Locate the cell with the specified text and output its (X, Y) center coordinate. 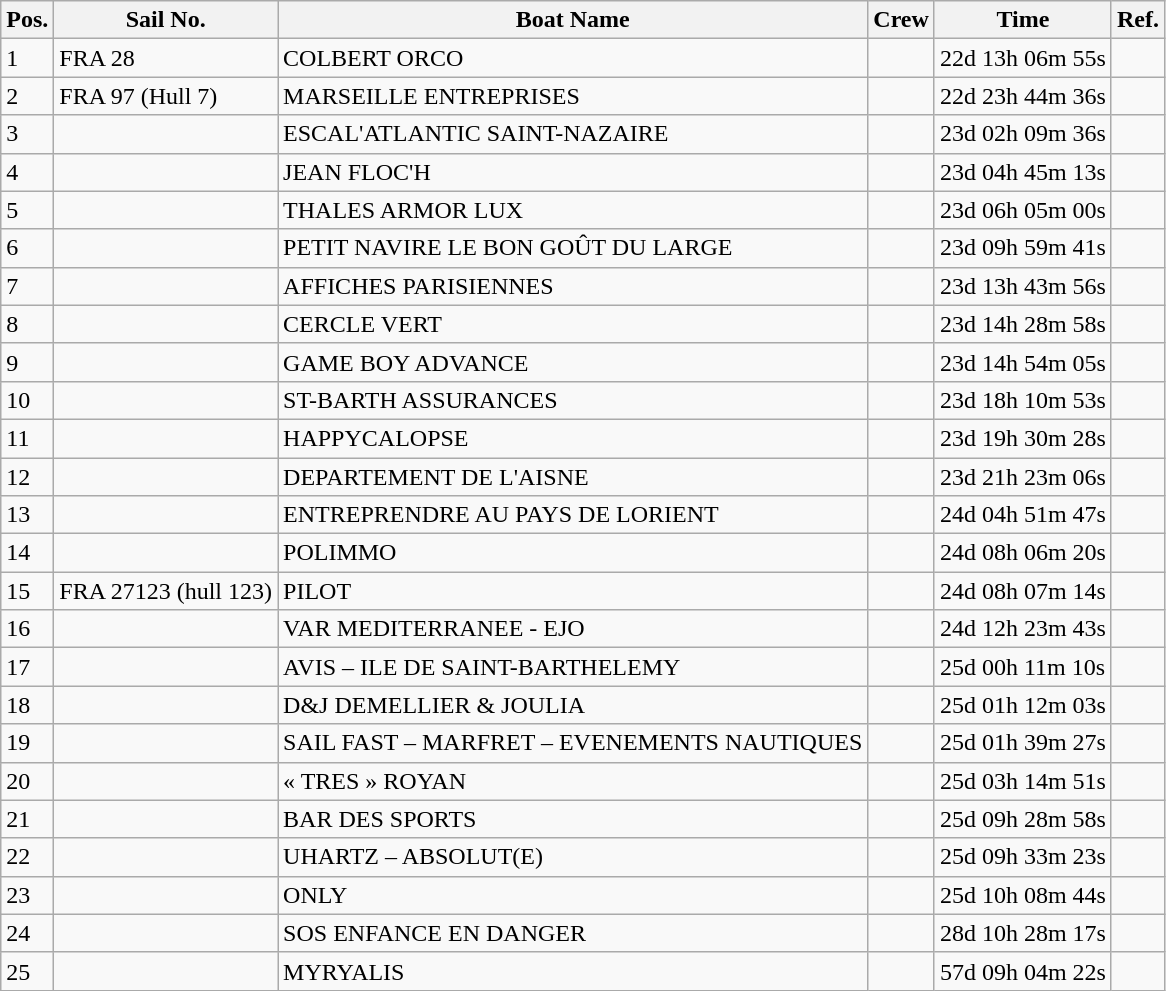
24d 12h 23m 43s (1022, 629)
14 (28, 553)
SAIL FAST – MARFRET – EVENEMENTS NAUTIQUES (573, 743)
1 (28, 58)
POLIMMO (573, 553)
7 (28, 286)
AFFICHES PARISIENNES (573, 286)
25 (28, 971)
FRA 27123 (hull 123) (166, 591)
23 (28, 895)
25d 00h 11m 10s (1022, 667)
22 (28, 857)
23d 02h 09m 36s (1022, 134)
ESCAL'ATLANTIC SAINT-NAZAIRE (573, 134)
5 (28, 210)
Ref. (1138, 20)
23d 18h 10m 53s (1022, 400)
16 (28, 629)
CERCLE VERT (573, 324)
25d 09h 28m 58s (1022, 819)
23d 09h 59m 41s (1022, 248)
8 (28, 324)
23d 14h 28m 58s (1022, 324)
25d 03h 14m 51s (1022, 781)
UHARTZ – ABSOLUT(E) (573, 857)
GAME BOY ADVANCE (573, 362)
25d 09h 33m 23s (1022, 857)
23d 06h 05m 00s (1022, 210)
VAR MEDITERRANEE - EJO (573, 629)
HAPPYCALOPSE (573, 438)
23d 14h 54m 05s (1022, 362)
13 (28, 515)
24d 08h 06m 20s (1022, 553)
AVIS – ILE DE SAINT-BARTHELEMY (573, 667)
22d 13h 06m 55s (1022, 58)
9 (28, 362)
FRA 28 (166, 58)
THALES ARMOR LUX (573, 210)
23d 21h 23m 06s (1022, 477)
17 (28, 667)
COLBERT ORCO (573, 58)
Time (1022, 20)
« TRES » ROYAN (573, 781)
JEAN FLOC'H (573, 172)
23d 19h 30m 28s (1022, 438)
6 (28, 248)
23d 04h 45m 13s (1022, 172)
2 (28, 96)
ONLY (573, 895)
BAR DES SPORTS (573, 819)
18 (28, 705)
FRA 97 (Hull 7) (166, 96)
25d 01h 39m 27s (1022, 743)
4 (28, 172)
3 (28, 134)
24d 04h 51m 47s (1022, 515)
PILOT (573, 591)
24d 08h 07m 14s (1022, 591)
15 (28, 591)
Pos. (28, 20)
Sail No. (166, 20)
Crew (902, 20)
SOS ENFANCE EN DANGER (573, 933)
12 (28, 477)
DEPARTEMENT DE L'AISNE (573, 477)
ENTREPRENDRE AU PAYS DE LORIENT (573, 515)
22d 23h 44m 36s (1022, 96)
23d 13h 43m 56s (1022, 286)
24 (28, 933)
25d 10h 08m 44s (1022, 895)
MARSEILLE ENTREPRISES (573, 96)
11 (28, 438)
28d 10h 28m 17s (1022, 933)
Boat Name (573, 20)
25d 01h 12m 03s (1022, 705)
D&J DEMELLIER & JOULIA (573, 705)
PETIT NAVIRE LE BON GOÛT DU LARGE (573, 248)
ST-BARTH ASSURANCES (573, 400)
MYRYALIS (573, 971)
57d 09h 04m 22s (1022, 971)
21 (28, 819)
20 (28, 781)
10 (28, 400)
19 (28, 743)
